Return (x, y) of the center of cell containing provided text 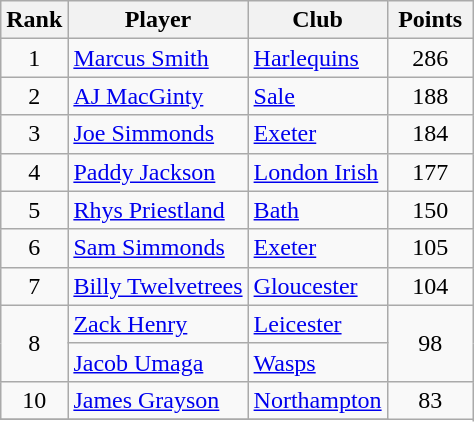
Points (430, 20)
Player (158, 20)
Wasps (318, 362)
Sale (318, 96)
105 (430, 248)
Jacob Umaga (158, 362)
AJ MacGinty (158, 96)
5 (34, 210)
London Irish (318, 172)
3 (34, 134)
7 (34, 286)
184 (430, 134)
1 (34, 58)
Joe Simmonds (158, 134)
Northampton (318, 400)
James Grayson (158, 400)
4 (34, 172)
6 (34, 248)
177 (430, 172)
98 (430, 343)
Rhys Priestland (158, 210)
2 (34, 96)
286 (430, 58)
Club (318, 20)
Zack Henry (158, 324)
Bath (318, 210)
Harlequins (318, 58)
Paddy Jackson (158, 172)
Gloucester (318, 286)
83 (430, 400)
10 (34, 400)
Leicester (318, 324)
Billy Twelvetrees (158, 286)
104 (430, 286)
Sam Simmonds (158, 248)
Marcus Smith (158, 58)
188 (430, 96)
8 (34, 343)
Rank (34, 20)
150 (430, 210)
